Detect which cell encompasses the target text, then output its [x, y] center coordinate. 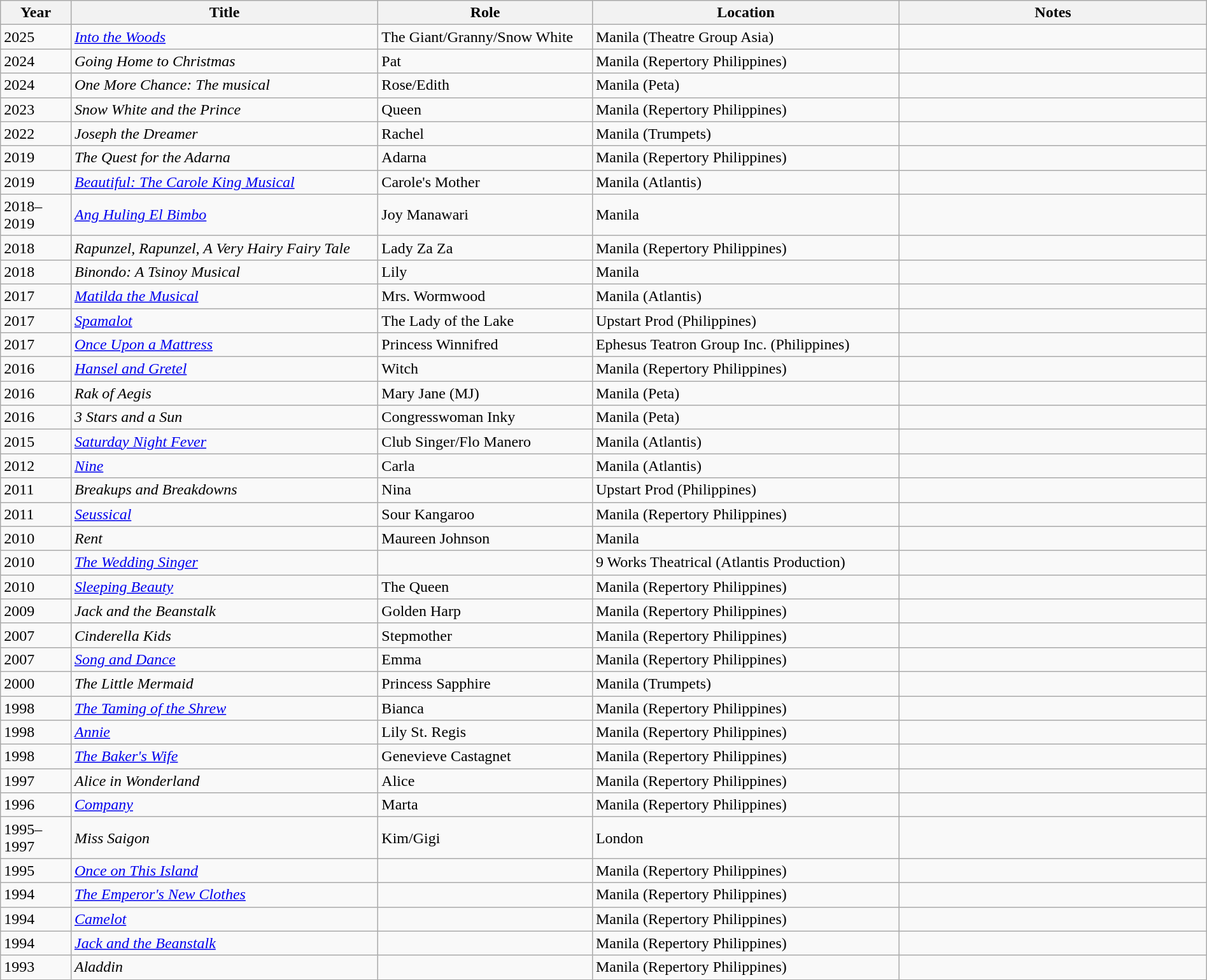
Year [36, 13]
Rachel [485, 134]
1996 [36, 805]
Hansel and Gretel [224, 369]
Rent [224, 538]
Maureen Johnson [485, 538]
The Baker's Wife [224, 757]
Pat [485, 61]
The Emperor's New Clothes [224, 895]
1993 [36, 967]
Notes [1053, 13]
Going Home to Christmas [224, 61]
The Quest for the Adarna [224, 158]
Queen [485, 109]
Carole's Mother [485, 182]
Sleeping Beauty [224, 587]
Company [224, 805]
Marta [485, 805]
Rak of Aegis [224, 393]
Club Singer/Flo Manero [485, 442]
The Taming of the Shrew [224, 708]
Lady Za Za [485, 248]
Breakups and Breakdowns [224, 490]
The Wedding Singer [224, 563]
Bianca [485, 708]
Ephesus Teatron Group Inc. (Philippines) [745, 345]
Sour Kangaroo [485, 514]
Kim/Gigi [485, 837]
Location [745, 13]
Joy Manawari [485, 215]
Aladdin [224, 967]
2000 [36, 683]
Miss Saigon [224, 837]
Manila (Theatre Group Asia) [745, 37]
Genevieve Castagnet [485, 757]
The Little Mermaid [224, 683]
Rose/Edith [485, 85]
2009 [36, 611]
Lily St. Regis [485, 732]
Once on This Island [224, 871]
Alice [485, 781]
Saturday Night Fever [224, 442]
Into the Woods [224, 37]
London [745, 837]
Snow White and the Prince [224, 109]
Title [224, 13]
Stepmother [485, 635]
Rapunzel, Rapunzel, A Very Hairy Fairy Tale [224, 248]
The Giant/Granny/Snow White [485, 37]
Beautiful: The Carole King Musical [224, 182]
Princess Winnifred [485, 345]
One More Chance: The musical [224, 85]
Joseph the Dreamer [224, 134]
Camelot [224, 919]
1997 [36, 781]
Adarna [485, 158]
Emma [485, 659]
Song and Dance [224, 659]
Mrs. Wormwood [485, 296]
2018–2019 [36, 215]
Mary Jane (MJ) [485, 393]
Lily [485, 272]
Annie [224, 732]
2015 [36, 442]
3 Stars and a Sun [224, 417]
Carla [485, 466]
Alice in Wonderland [224, 781]
Once Upon a Mattress [224, 345]
Role [485, 13]
Seussical [224, 514]
9 Works Theatrical (Atlantis Production) [745, 563]
2022 [36, 134]
Witch [485, 369]
The Queen [485, 587]
Binondo: A Tsinoy Musical [224, 272]
2012 [36, 466]
Congresswoman Inky [485, 417]
Matilda the Musical [224, 296]
Nina [485, 490]
1995 [36, 871]
2025 [36, 37]
2023 [36, 109]
Cinderella Kids [224, 635]
The Lady of the Lake [485, 320]
Ang Huling El Bimbo [224, 215]
Spamalot [224, 320]
Nine [224, 466]
1995–1997 [36, 837]
Princess Sapphire [485, 683]
Golden Harp [485, 611]
